Identify which cell holds the provided text, then report its [X, Y] central coordinate. 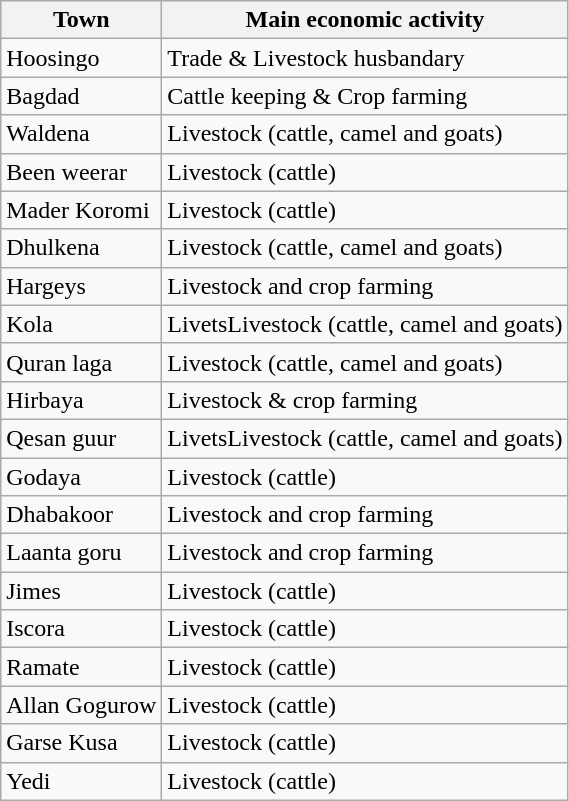
Bagdad [82, 96]
Town [82, 20]
Iscora [82, 629]
Dhulkena [82, 248]
Laanta goru [82, 553]
Hoosingo [82, 58]
Livestock & crop farming [365, 400]
Qesan guur [82, 438]
Yedi [82, 781]
Main economic activity [365, 20]
Ramate [82, 667]
Allan Gogurow [82, 705]
Waldena [82, 134]
Jimes [82, 591]
Kola [82, 324]
Garse Kusa [82, 743]
Dhabakoor [82, 515]
Godaya [82, 477]
Hargeys [82, 286]
Hirbaya [82, 400]
Been weerar [82, 172]
Trade & Livestock husbandary [365, 58]
Mader Koromi [82, 210]
Cattle keeping & Crop farming [365, 96]
Quran laga [82, 362]
